Extract the (x, y) coordinate from the center of the cell holding the provided text.  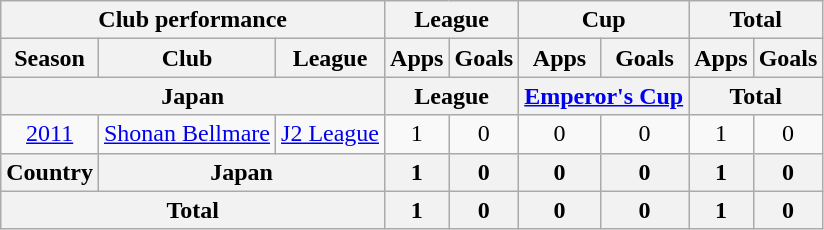
Shonan Bellmare (186, 134)
Club (186, 58)
Country (50, 172)
Emperor's Cup (604, 96)
Season (50, 58)
2011 (50, 134)
Cup (604, 20)
Club performance (193, 20)
J2 League (330, 134)
